Return the [X, Y] coordinate for the center point of the cell that contains the specified text.  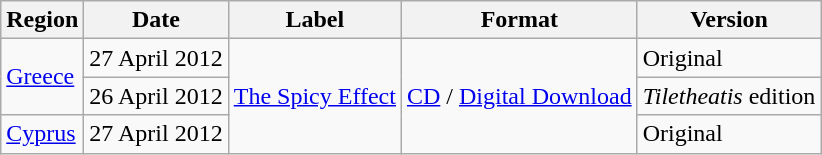
Format [519, 20]
Label [314, 20]
Region [42, 20]
Tiletheatis edition [729, 96]
Date [156, 20]
Greece [42, 77]
CD / Digital Download [519, 96]
26 April 2012 [156, 96]
Cyprus [42, 134]
The Spicy Effect [314, 96]
Version [729, 20]
